For the text-containing cell, return its midpoint in (X, Y) coordinate format. 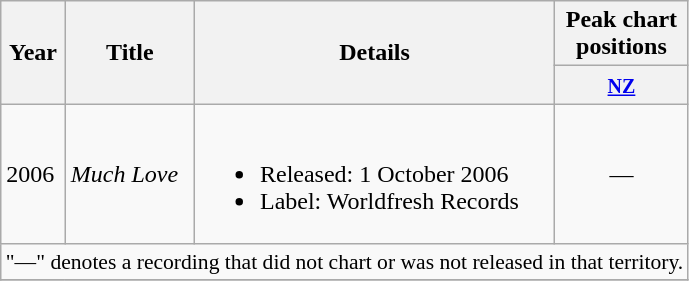
Details (374, 52)
NZ (622, 85)
2006 (33, 174)
Title (130, 52)
Much Love (130, 174)
Peak chartpositions (622, 34)
Released: 1 October 2006Label: Worldfresh Records (374, 174)
"—" denotes a recording that did not chart or was not released in that territory. (345, 262)
Year (33, 52)
— (622, 174)
